Extract the (x, y) coordinate from the center of the cell holding the provided text.  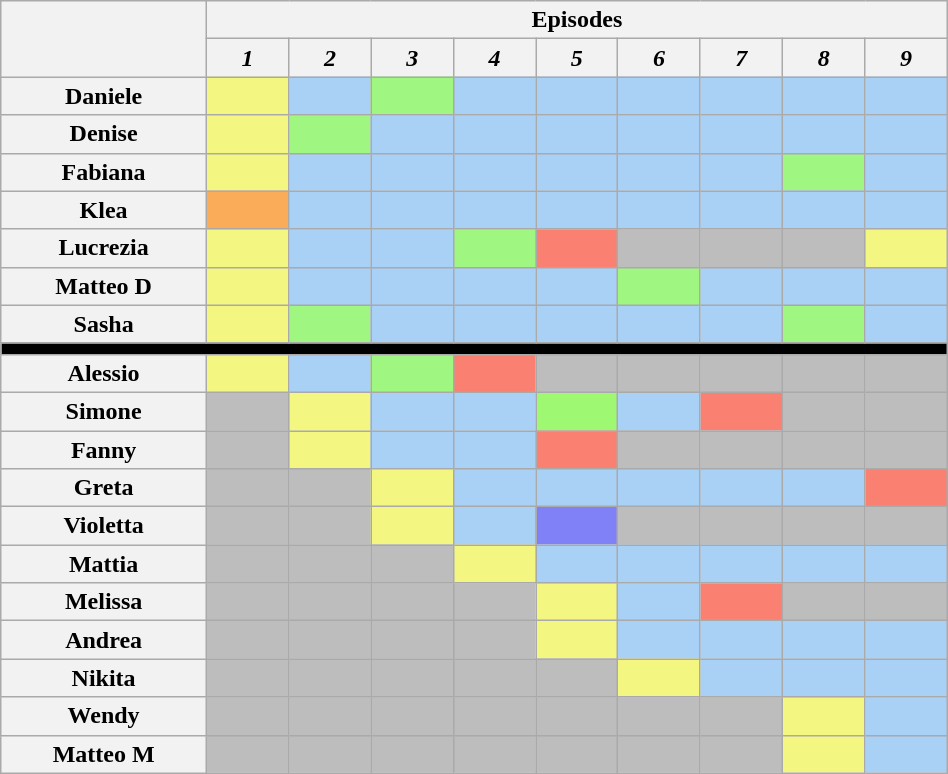
Alessio (104, 373)
4 (494, 58)
5 (577, 58)
Episodes (576, 20)
1 (247, 58)
3 (412, 58)
Sasha (104, 324)
Klea (104, 210)
Greta (104, 488)
6 (659, 58)
Lucrezia (104, 248)
Fanny (104, 449)
Simone (104, 411)
Wendy (104, 716)
Andrea (104, 640)
2 (330, 58)
Denise (104, 134)
9 (906, 58)
Daniele (104, 96)
Nikita (104, 678)
Matteo D (104, 286)
Melissa (104, 602)
7 (741, 58)
Violetta (104, 526)
Matteo M (104, 754)
8 (824, 58)
Fabiana (104, 172)
Mattia (104, 564)
